Search for the cell housing the specified text and yield its [X, Y] center coordinate. 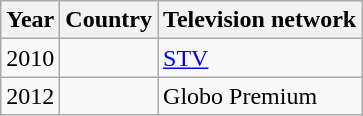
Television network [260, 20]
STV [260, 58]
2010 [30, 58]
Globo Premium [260, 96]
Year [30, 20]
2012 [30, 96]
Country [109, 20]
